Return the (X, Y) coordinate for the center point of the cell that contains the specified text.  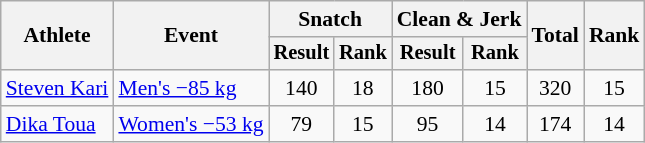
79 (302, 124)
Steven Kari (58, 88)
180 (428, 88)
140 (302, 88)
18 (363, 88)
174 (554, 124)
Women's −53 kg (190, 124)
Dika Toua (58, 124)
95 (428, 124)
Athlete (58, 36)
Event (190, 36)
Snatch (330, 19)
Men's −85 kg (190, 88)
Clean & Jerk (460, 19)
Total (554, 36)
320 (554, 88)
